For the text-containing cell, return its midpoint in [x, y] coordinate format. 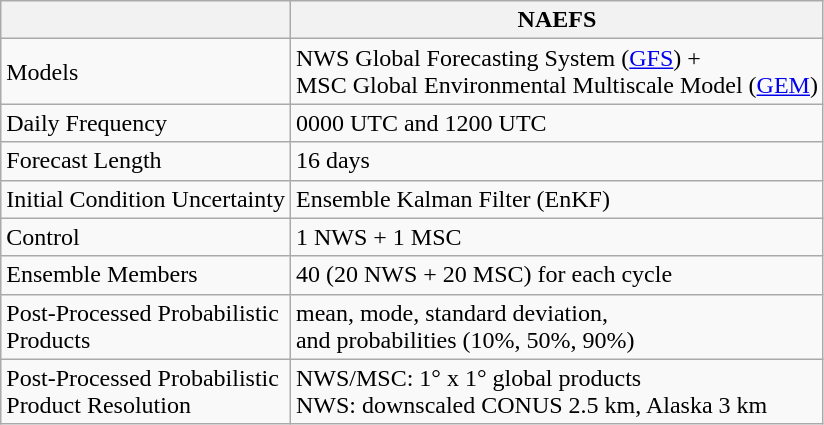
Forecast Length [146, 161]
NAEFS [556, 20]
Daily Frequency [146, 123]
40 (20 NWS + 20 MSC) for each cycle [556, 275]
Models [146, 72]
Ensemble Members [146, 275]
1 NWS + 1 MSC [556, 237]
NWS Global Forecasting System (GFS) +MSC Global Environmental Multiscale Model (GEM) [556, 72]
NWS/MSC: 1° x 1° global productsNWS: downscaled CONUS 2.5 km, Alaska 3 km [556, 392]
Post-Processed ProbabilisticProducts [146, 326]
mean, mode, standard deviation,and probabilities (10%, 50%, 90%) [556, 326]
Ensemble Kalman Filter (EnKF) [556, 199]
16 days [556, 161]
Initial Condition Uncertainty [146, 199]
0000 UTC and 1200 UTC [556, 123]
Post-Processed ProbabilisticProduct Resolution [146, 392]
Control [146, 237]
